Find where the given text appears and provide that cell's center as (x, y) coordinate. 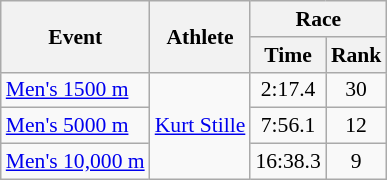
16:38.3 (288, 162)
Athlete (200, 36)
Men's 10,000 m (76, 162)
Event (76, 36)
Time (288, 55)
Men's 1500 m (76, 90)
Kurt Stille (200, 126)
2:17.4 (288, 90)
12 (356, 126)
Race (318, 19)
7:56.1 (288, 126)
30 (356, 90)
Rank (356, 55)
Men's 5000 m (76, 126)
9 (356, 162)
